Return (x, y) of the center of cell containing provided text 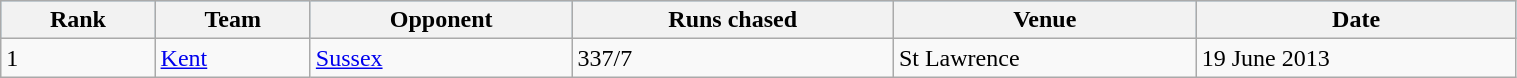
1 (78, 58)
19 June 2013 (1356, 58)
Date (1356, 20)
Sussex (441, 58)
337/7 (732, 58)
Kent (232, 58)
St Lawrence (1044, 58)
Opponent (441, 20)
Venue (1044, 20)
Runs chased (732, 20)
Team (232, 20)
Rank (78, 20)
